Identify which cell holds the provided text, then report its [X, Y] central coordinate. 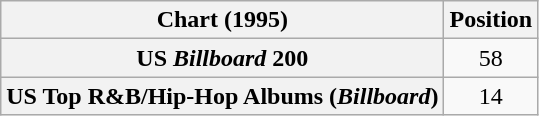
US Billboard 200 [222, 58]
Chart (1995) [222, 20]
US Top R&B/Hip-Hop Albums (Billboard) [222, 96]
Position [491, 20]
14 [491, 96]
58 [491, 58]
